Identify which cell holds the provided text, then report its [x, y] central coordinate. 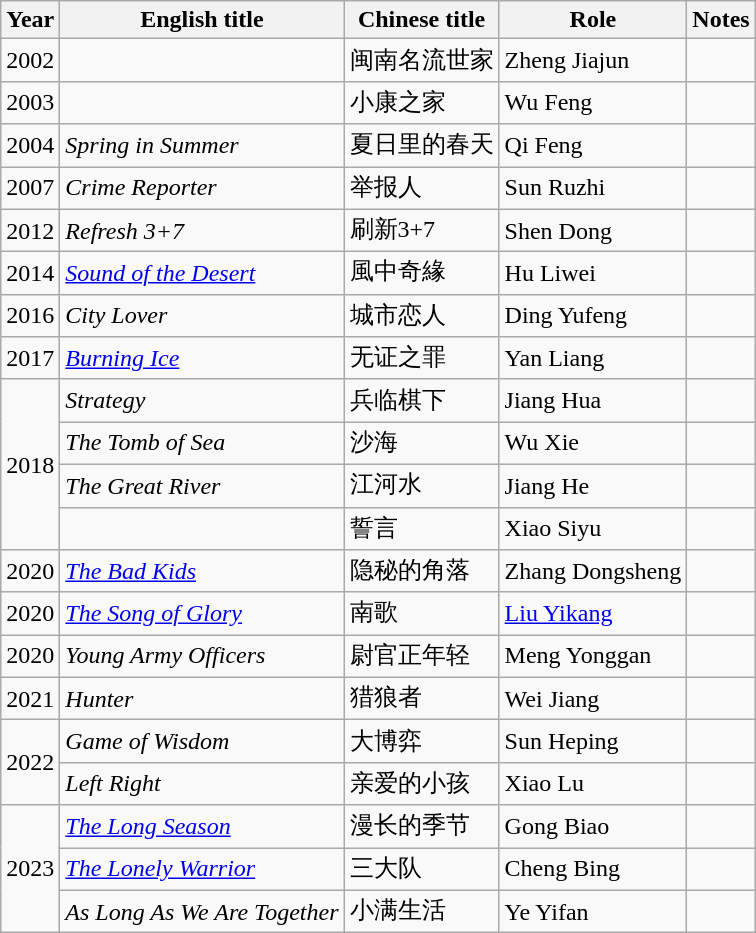
Wu Feng [593, 102]
小康之家 [422, 102]
南歌 [422, 614]
隐秘的角落 [422, 572]
Wei Jiang [593, 698]
2023 [30, 869]
Hu Liwei [593, 274]
Ye Yifan [593, 912]
兵临棋下 [422, 400]
As Long As We Are Together [202, 912]
2014 [30, 274]
Jiang He [593, 486]
Spring in Summer [202, 146]
Yan Liang [593, 358]
Chinese title [422, 20]
Shen Dong [593, 230]
Strategy [202, 400]
Liu Yikang [593, 614]
Xiao Siyu [593, 528]
2003 [30, 102]
无证之罪 [422, 358]
沙海 [422, 444]
漫长的季节 [422, 826]
Crime Reporter [202, 188]
尉官正年轻 [422, 656]
風中奇緣 [422, 274]
Refresh 3+7 [202, 230]
2016 [30, 316]
闽南名流世家 [422, 60]
刷新3+7 [422, 230]
Wu Xie [593, 444]
The Lonely Warrior [202, 870]
小满生活 [422, 912]
2022 [30, 762]
城市恋人 [422, 316]
2007 [30, 188]
Jiang Hua [593, 400]
City Lover [202, 316]
Gong Biao [593, 826]
誓言 [422, 528]
Sun Heping [593, 742]
Qi Feng [593, 146]
亲爱的小孩 [422, 784]
猎狼者 [422, 698]
Hunter [202, 698]
2018 [30, 464]
2004 [30, 146]
The Long Season [202, 826]
Zhang Dongsheng [593, 572]
The Song of Glory [202, 614]
Sun Ruzhi [593, 188]
2012 [30, 230]
Young Army Officers [202, 656]
2017 [30, 358]
Xiao Lu [593, 784]
The Great River [202, 486]
江河水 [422, 486]
Zheng Jiajun [593, 60]
Left Right [202, 784]
三大队 [422, 870]
Meng Yonggan [593, 656]
2021 [30, 698]
大博弈 [422, 742]
Burning Ice [202, 358]
English title [202, 20]
Role [593, 20]
Sound of the Desert [202, 274]
举报人 [422, 188]
Year [30, 20]
The Bad Kids [202, 572]
Cheng Bing [593, 870]
Ding Yufeng [593, 316]
Notes [721, 20]
2002 [30, 60]
The Tomb of Sea [202, 444]
夏日里的春天 [422, 146]
Game of Wisdom [202, 742]
